Locate the cell with the specified text and output its (X, Y) center coordinate. 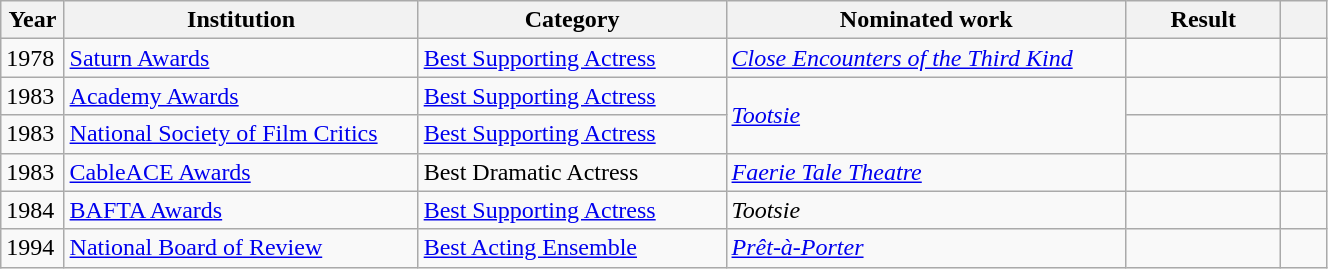
Result (1203, 20)
CableACE Awards (241, 172)
1984 (32, 210)
Best Acting Ensemble (572, 248)
Year (32, 20)
1978 (32, 58)
Academy Awards (241, 96)
1994 (32, 248)
Faerie Tale Theatre (926, 172)
Saturn Awards (241, 58)
Category (572, 20)
Prêt-à-Porter (926, 248)
National Society of Film Critics (241, 134)
Close Encounters of the Third Kind (926, 58)
Best Dramatic Actress (572, 172)
Institution (241, 20)
BAFTA Awards (241, 210)
National Board of Review (241, 248)
Nominated work (926, 20)
